For the text-containing cell, return its midpoint in (x, y) coordinate format. 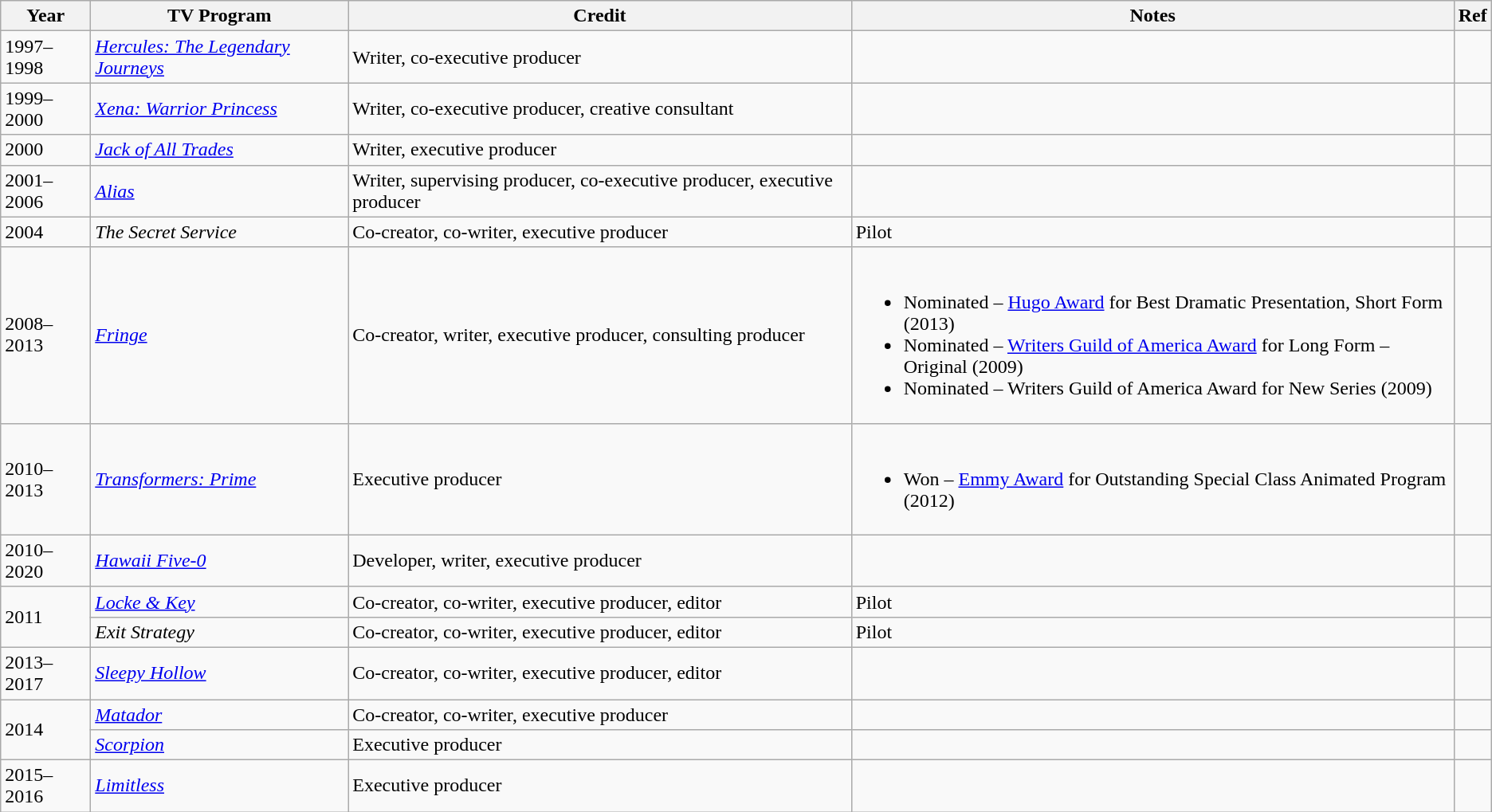
Writer, supervising producer, co-executive producer, executive producer (600, 191)
2010–2013 (46, 479)
2013–2017 (46, 673)
TV Program (220, 16)
Year (46, 16)
2015–2016 (46, 786)
Fringe (220, 335)
Transformers: Prime (220, 479)
Hawaii Five-0 (220, 561)
1999–2000 (46, 108)
Exit Strategy (220, 632)
Writer, co-executive producer (600, 57)
2008–2013 (46, 335)
Matador (220, 715)
Hercules: The Legendary Journeys (220, 57)
2004 (46, 232)
Co-creator, writer, executive producer, consulting producer (600, 335)
2014 (46, 730)
Xena: Warrior Princess (220, 108)
Scorpion (220, 745)
Locke & Key (220, 602)
Notes (1152, 16)
Writer, co-executive producer, creative consultant (600, 108)
Developer, writer, executive producer (600, 561)
Writer, executive producer (600, 150)
2010–2020 (46, 561)
2001–2006 (46, 191)
Limitless (220, 786)
1997–1998 (46, 57)
Ref (1473, 16)
2000 (46, 150)
Jack of All Trades (220, 150)
Won – Emmy Award for Outstanding Special Class Animated Program (2012) (1152, 479)
Credit (600, 16)
Sleepy Hollow (220, 673)
The Secret Service (220, 232)
2011 (46, 617)
Alias (220, 191)
